Search for the cell housing the specified text and yield its [x, y] center coordinate. 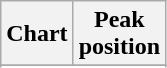
Chart [37, 34]
Peakposition [119, 34]
